From the cell containing the given text, extract its center point as [x, y] coordinate. 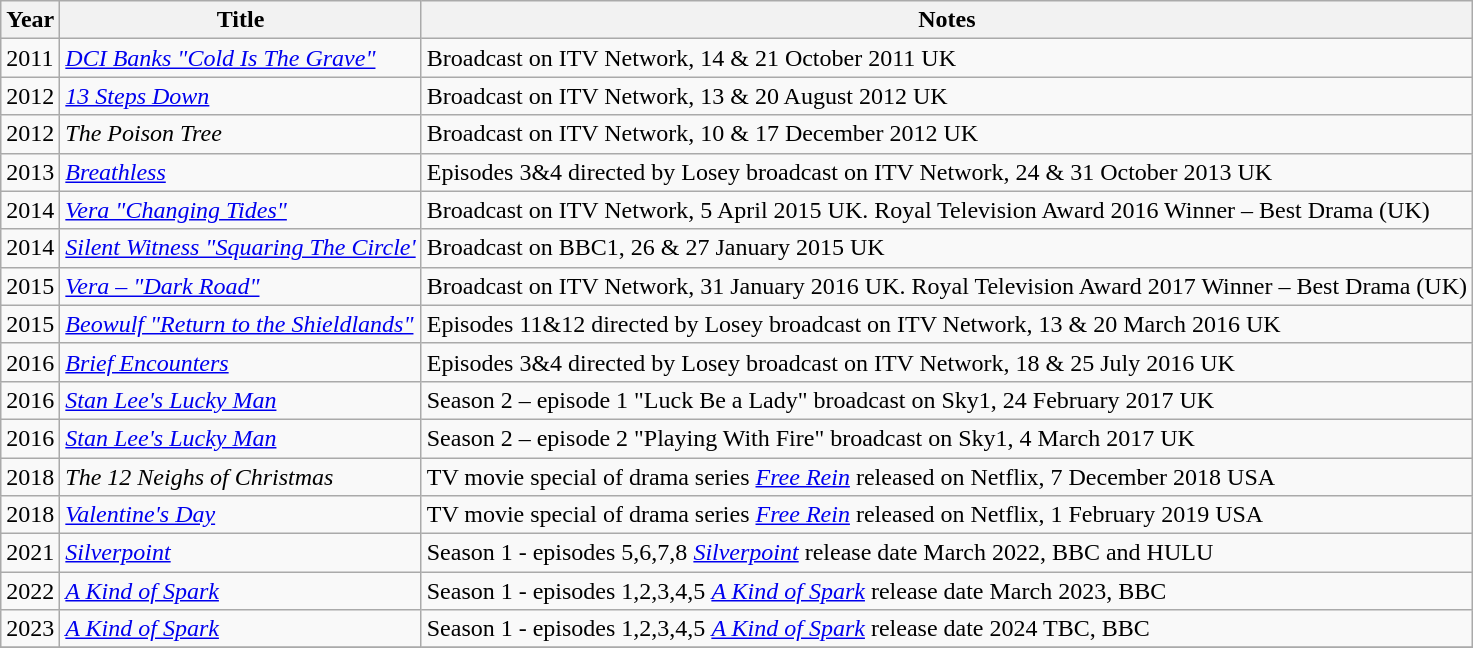
Notes [946, 20]
Broadcast on ITV Network, 13 & 20 August 2012 UK [946, 96]
13 Steps Down [240, 96]
Broadcast on ITV Network, 5 April 2015 UK. Royal Television Award 2016 Winner – Best Drama (UK) [946, 210]
Broadcast on ITV Network, 10 & 17 December 2012 UK [946, 134]
Year [30, 20]
Broadcast on ITV Network, 14 & 21 October 2011 UK [946, 58]
Beowulf "Return to the Shieldlands" [240, 324]
Vera "Changing Tides" [240, 210]
Broadcast on ITV Network, 31 January 2016 UK. Royal Television Award 2017 Winner – Best Drama (UK) [946, 286]
2023 [30, 629]
Season 2 – episode 2 "Playing With Fire" broadcast on Sky1, 4 March 2017 UK [946, 438]
The 12 Neighs of Christmas [240, 477]
TV movie special of drama series Free Rein released on Netflix, 7 December 2018 USA [946, 477]
Season 1 - episodes 1,2,3,4,5 A Kind of Spark release date 2024 TBC, BBC [946, 629]
2013 [30, 172]
Season 1 - episodes 1,2,3,4,5 A Kind of Spark release date March 2023, BBC [946, 591]
Brief Encounters [240, 362]
Silverpoint [240, 553]
2022 [30, 591]
Episodes 11&12 directed by Losey broadcast on ITV Network, 13 & 20 March 2016 UK [946, 324]
Breathless [240, 172]
Episodes 3&4 directed by Losey broadcast on ITV Network, 24 & 31 October 2013 UK [946, 172]
Vera – "Dark Road" [240, 286]
Season 1 - episodes 5,6,7,8 Silverpoint release date March 2022, BBC and HULU [946, 553]
2021 [30, 553]
The Poison Tree [240, 134]
Silent Witness "Squaring The Circle' [240, 248]
Broadcast on BBC1, 26 & 27 January 2015 UK [946, 248]
TV movie special of drama series Free Rein released on Netflix, 1 February 2019 USA [946, 515]
Season 2 – episode 1 "Luck Be a Lady" broadcast on Sky1, 24 February 2017 UK [946, 400]
Title [240, 20]
Valentine's Day [240, 515]
Episodes 3&4 directed by Losey broadcast on ITV Network, 18 & 25 July 2016 UK [946, 362]
2011 [30, 58]
DCI Banks "Cold Is The Grave" [240, 58]
